Detect which cell encompasses the target text, then output its [x, y] center coordinate. 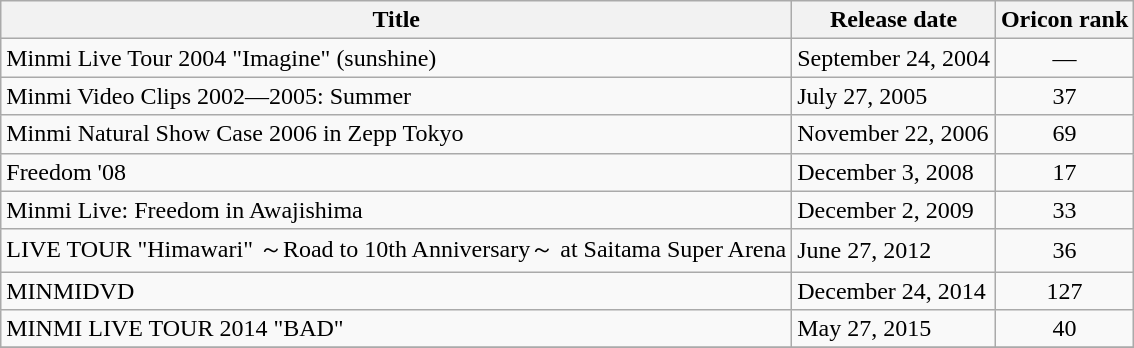
17 [1064, 172]
Minmi Video Clips 2002—2005: Summer [396, 96]
33 [1064, 210]
— [1064, 58]
Freedom '08 [396, 172]
40 [1064, 329]
MINMIDVD [396, 291]
November 22, 2006 [894, 134]
Minmi Natural Show Case 2006 in Zepp Tokyo [396, 134]
July 27, 2005 [894, 96]
127 [1064, 291]
Release date [894, 20]
69 [1064, 134]
June 27, 2012 [894, 250]
Title [396, 20]
December 2, 2009 [894, 210]
LIVE TOUR "Himawari" ～Road to 10th Anniversary～ at Saitama Super Arena [396, 250]
36 [1064, 250]
May 27, 2015 [894, 329]
December 24, 2014 [894, 291]
December 3, 2008 [894, 172]
MINMI LIVE TOUR 2014 "BAD" [396, 329]
Oricon rank [1064, 20]
September 24, 2004 [894, 58]
Minmi Live: Freedom in Awajishima [396, 210]
Minmi Live Tour 2004 "Imagine" (sunshine) [396, 58]
37 [1064, 96]
